Search for the cell housing the specified text and yield its [x, y] center coordinate. 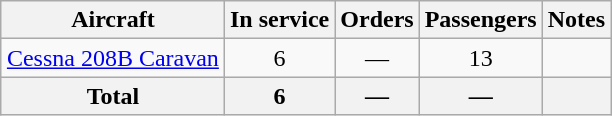
Orders [377, 20]
In service [279, 20]
Aircraft [112, 20]
13 [480, 58]
Notes [576, 20]
Passengers [480, 20]
Cessna 208B Caravan [112, 58]
Total [112, 96]
